Search for the cell housing the specified text and yield its [x, y] center coordinate. 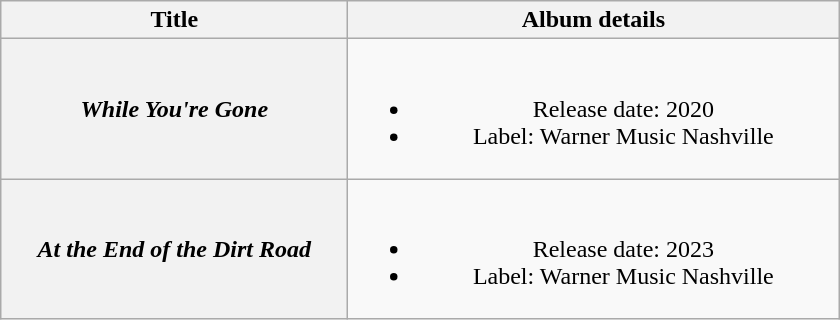
Release date: 2023Label: Warner Music Nashville [594, 249]
Release date: 2020Label: Warner Music Nashville [594, 109]
Title [174, 20]
While You're Gone [174, 109]
At the End of the Dirt Road [174, 249]
Album details [594, 20]
